Scan for the cell matching the given text and deliver its [x, y] coordinate at center. 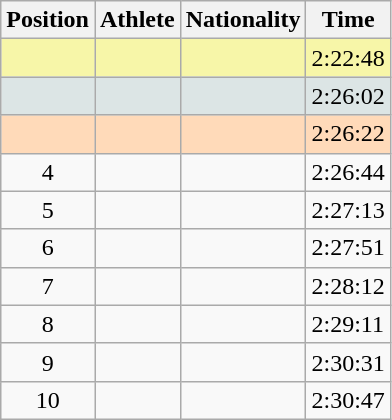
2:28:12 [348, 286]
2:26:22 [348, 134]
2:26:44 [348, 172]
2:29:11 [348, 324]
7 [48, 286]
9 [48, 362]
10 [48, 400]
2:22:48 [348, 58]
Athlete [137, 20]
5 [48, 210]
Nationality [243, 20]
6 [48, 248]
8 [48, 324]
4 [48, 172]
2:30:47 [348, 400]
2:26:02 [348, 96]
2:27:13 [348, 210]
Time [348, 20]
Position [48, 20]
2:30:31 [348, 362]
2:27:51 [348, 248]
